From the cell containing the given text, extract its center point as [x, y] coordinate. 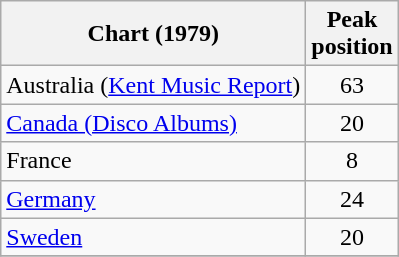
Australia (Kent Music Report) [154, 85]
63 [352, 85]
24 [352, 199]
Chart (1979) [154, 34]
Peakposition [352, 34]
France [154, 161]
8 [352, 161]
Sweden [154, 237]
Canada (Disco Albums) [154, 123]
Germany [154, 199]
